For the text-containing cell, return its midpoint in (X, Y) coordinate format. 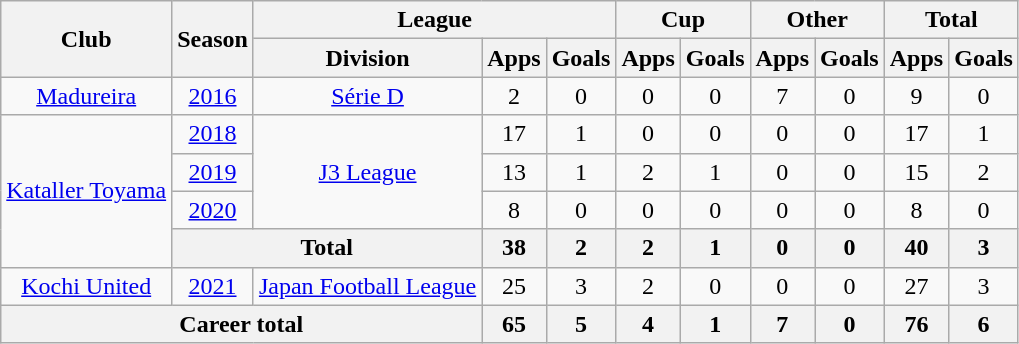
76 (916, 324)
9 (916, 96)
13 (514, 172)
2021 (213, 286)
League (434, 20)
6 (984, 324)
65 (514, 324)
5 (581, 324)
2019 (213, 172)
4 (648, 324)
2020 (213, 210)
Other (817, 20)
Madureira (86, 96)
Kataller Toyama (86, 191)
40 (916, 248)
Season (213, 39)
25 (514, 286)
Kochi United (86, 286)
27 (916, 286)
J3 League (367, 172)
Série D (367, 96)
Cup (683, 20)
Japan Football League (367, 286)
15 (916, 172)
Career total (242, 324)
38 (514, 248)
Division (367, 58)
2018 (213, 134)
Club (86, 39)
2016 (213, 96)
